Search for the cell housing the specified text and yield its (X, Y) center coordinate. 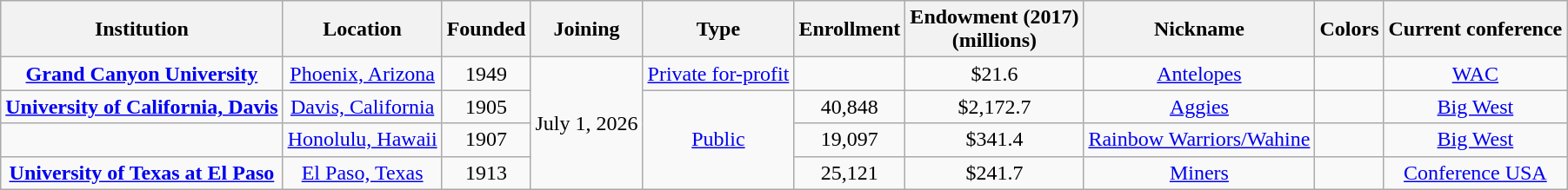
40,848 (850, 107)
Colors (1350, 29)
Founded (486, 29)
University of California, Davis (142, 107)
$341.4 (995, 140)
Grand Canyon University (142, 74)
Aggies (1199, 107)
El Paso, Texas (362, 173)
Rainbow Warriors/Wahine (1199, 140)
25,121 (850, 173)
Location (362, 29)
Public (718, 140)
University of Texas at El Paso (142, 173)
Phoenix, Arizona (362, 74)
$2,172.7 (995, 107)
Honolulu, Hawaii (362, 140)
Endowment (2017)(millions) (995, 29)
Private for-profit (718, 74)
$241.7 (995, 173)
$21.6 (995, 74)
Joining (586, 29)
WAC (1475, 74)
Type (718, 29)
19,097 (850, 140)
Enrollment (850, 29)
Miners (1199, 173)
Davis, California (362, 107)
Antelopes (1199, 74)
1913 (486, 173)
Current conference (1475, 29)
July 1, 2026 (586, 123)
Nickname (1199, 29)
1907 (486, 140)
Conference USA (1475, 173)
1905 (486, 107)
1949 (486, 74)
Institution (142, 29)
